For the text-containing cell, return its midpoint in (x, y) coordinate format. 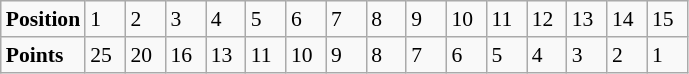
20 (145, 55)
Position (43, 19)
Points (43, 55)
12 (547, 19)
25 (105, 55)
16 (185, 55)
15 (667, 19)
14 (627, 19)
